Find where the given text appears and provide that cell's center as [X, Y] coordinate. 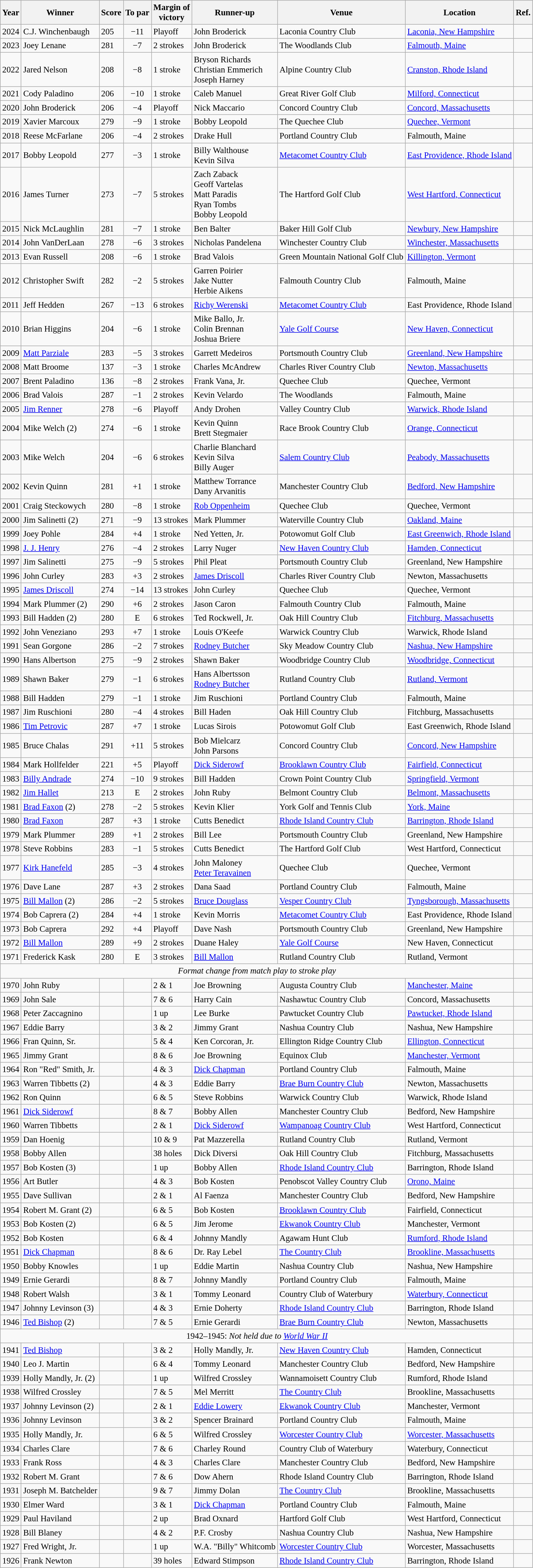
1965 [11, 1055]
Brad Oxnard [235, 1519]
1994 [11, 604]
Caleb Manuel [235, 94]
2014 [11, 242]
Garren PoirierJake NutterHerbie Aikens [235, 281]
1962 [11, 1097]
Kevin Morris [235, 915]
+5 [137, 764]
1930 [11, 1505]
Augusta Country Club [341, 985]
1941 [11, 1350]
Mark Plummer (2) [61, 604]
Winchester Country Club [341, 242]
Billy WalthouseKevin Silva [235, 155]
Xavier Marcoux [61, 122]
Runner-up [235, 13]
Bill Blaney [61, 1533]
1996 [11, 576]
1992 [11, 632]
2002 [11, 487]
Baker Hill Golf Club [341, 229]
Laconia, New Hampshire [459, 32]
York Golf and Tennis Club [341, 807]
282 [111, 281]
271 [111, 520]
Richy Werenski [235, 305]
5 & 4 [172, 1041]
2022 [11, 70]
2007 [11, 381]
1969 [11, 999]
Harry Cain [235, 999]
1997 [11, 562]
1972 [11, 943]
1986 [11, 726]
Christopher Swift [61, 281]
W.A. "Billy" Whitcomb [235, 1547]
1970 [11, 985]
136 [111, 381]
1978 [11, 849]
Hans Albertson [61, 660]
Fred Wright, Jr. [61, 1547]
Dave Nash [235, 929]
Oakland, Maine [459, 520]
Bob Caprera [61, 929]
1954 [11, 1210]
Evan Russell [61, 257]
Brent Paladino [61, 381]
Vesper Country Club [341, 901]
Ernie Doherty [235, 1308]
1953 [11, 1224]
1966 [11, 1041]
Bob Caprera (2) [61, 915]
1956 [11, 1182]
Nick McLaughlin [61, 229]
John VanDerLaan [61, 242]
Warren Tibbetts [61, 1125]
Cranston, Rhode Island [459, 70]
Reese McFarlane [61, 136]
1935 [11, 1434]
Jared Nelson [61, 70]
Dr. Ray Lebel [235, 1252]
Newbury, New Hampshire [459, 229]
39 holes [172, 1561]
Orange, Connecticut [459, 428]
Jim Jerome [235, 1224]
Garrett Medeiros [235, 353]
Woodbridge, Connecticut [459, 660]
1973 [11, 929]
1949 [11, 1280]
Jim Salinetti (2) [61, 520]
Dan Hoenig [61, 1140]
Race Brook Country Club [341, 428]
1934 [11, 1449]
Cody Paladino [61, 94]
John Veneziano [61, 632]
Ellington Ridge Country Club [341, 1041]
Equinox Club [341, 1055]
9 strokes [172, 779]
Orono, Maine [459, 1182]
1937 [11, 1406]
Winchester, Massachusetts [459, 242]
Ben Balter [235, 229]
Phil Pleat [235, 562]
Agawam Hunt Club [341, 1238]
2005 [11, 409]
2018 [11, 136]
221 [111, 764]
Laconia Country Club [341, 32]
2012 [11, 281]
1957 [11, 1168]
276 [111, 548]
1963 [11, 1083]
Venue [341, 13]
Kevin QuinnBrett Stegmaier [235, 428]
2 up [172, 1519]
291 [111, 745]
2001 [11, 506]
1932 [11, 1477]
Bob Kosten (3) [61, 1168]
Milford, Connecticut [459, 94]
1990 [11, 660]
273 [111, 194]
Bobby Knowles [61, 1266]
Ted Bishop (2) [61, 1322]
2019 [11, 122]
7 strokes [172, 646]
Wannamoisett Country Club [341, 1378]
Bill Haden [235, 712]
Margin ofvictory [172, 13]
Ken Corcoran, Jr. [235, 1041]
Winner [61, 13]
1931 [11, 1491]
Bill Lee [235, 835]
2015 [11, 229]
267 [111, 305]
Duane Haley [235, 943]
Fran Quinn, Sr. [61, 1041]
Jim Renner [61, 409]
Johnny Levinson (3) [61, 1308]
1974 [11, 915]
Johnny Levinson [61, 1420]
Crown Point Country Club [341, 779]
137 [111, 367]
1939 [11, 1378]
Wampanoag Country Club [341, 1125]
Kevin Quinn [61, 487]
Ned Yetten, Jr. [235, 534]
1928 [11, 1533]
Dow Ahern [235, 1477]
2004 [11, 428]
Hartford Golf Club [341, 1519]
Nick Maccario [235, 108]
1983 [11, 779]
Frank Vana, Jr. [235, 381]
1977 [11, 868]
Pawtucket Country Club [341, 1013]
1955 [11, 1196]
Brian Higgins [61, 329]
To par [137, 13]
290 [111, 604]
Matt Broome [61, 367]
Matthew TorranceDany Arvanitis [235, 487]
1952 [11, 1238]
Spencer Brainard [235, 1420]
The Woodlands Club [341, 46]
York, Maine [459, 807]
Mike Welch (2) [61, 428]
Bryson RichardsChristian EmmerichJoseph Harney [235, 70]
Holly Mandly, Jr. (2) [61, 1378]
1985 [11, 745]
Location [459, 13]
Ted Bishop [61, 1350]
Brad Faxon (2) [61, 807]
2006 [11, 395]
292 [111, 929]
1958 [11, 1154]
Ron "Red" Smith, Jr. [61, 1069]
Johnny Levinson (2) [61, 1406]
Zach ZabackGeoff VartelasMatt ParadisRyan TombsBobby Leopold [235, 194]
1999 [11, 534]
1981 [11, 807]
Waterville Country Club [341, 520]
Elmer Ward [61, 1505]
Lee Burke [235, 1013]
Bruce Chalas [61, 745]
Peter Zaccagnino [61, 1013]
Dick Diversi [235, 1154]
2020 [11, 108]
293 [111, 632]
Score [111, 13]
John Sale [61, 999]
Hans AlbertssonRodney Butcher [235, 679]
Louis O'Keefe [235, 632]
1995 [11, 590]
2003 [11, 457]
1971 [11, 957]
1936 [11, 1420]
Bill Hadden (2) [61, 618]
Joey Lenane [61, 46]
Jimmy Dolan [235, 1491]
Sean Gorgone [61, 646]
Andy Drohen [235, 409]
Nicholas Pandelena [235, 242]
Jim Hallet [61, 792]
Drake Hull [235, 136]
1926 [11, 1561]
1991 [11, 646]
Dave Sullivan [61, 1196]
1993 [11, 618]
1951 [11, 1252]
Warren Tibbetts (2) [61, 1083]
2023 [11, 46]
Rob Oppenheim [235, 506]
John MaloneyPeter Teravainen [235, 868]
Charley Round [235, 1449]
P.F. Crosby [235, 1533]
Belmont Country Club [341, 792]
1980 [11, 821]
Pat Mazzerella [235, 1140]
Lucas Sirois [235, 726]
Penobscot Valley Country Club [341, 1182]
1947 [11, 1308]
1938 [11, 1392]
−5 [137, 353]
Great River Golf Club [341, 94]
Green Mountain National Golf Club [341, 257]
Peabody, Massachusetts [459, 457]
Nashawtuc Country Club [341, 999]
James Turner [61, 194]
Kirk Hanefeld [61, 868]
Frank Newton [61, 1561]
Dana Saad [235, 887]
38 holes [172, 1154]
2010 [11, 329]
1967 [11, 1027]
1988 [11, 698]
Rodney Butcher [235, 646]
Eddie Martin [235, 1266]
1987 [11, 712]
1964 [11, 1069]
1940 [11, 1364]
Kevin Velardo [235, 395]
1927 [11, 1547]
Ellington, Connecticut [459, 1041]
Concord, New Hampshire [459, 745]
277 [111, 155]
The Quechee Club [341, 122]
Robert M. Grant (2) [61, 1210]
Art Butler [61, 1182]
1979 [11, 835]
Mike Welch [61, 457]
1929 [11, 1519]
1976 [11, 887]
4 & 2 [172, 1533]
1948 [11, 1294]
Jeff Hedden [61, 305]
Charlie BlanchardKevin SilvaBilly Auger [235, 457]
+11 [137, 745]
1961 [11, 1112]
Bob MielcarzJohn Parsons [235, 745]
Ref. [523, 13]
Jim Salinetti [61, 562]
1998 [11, 548]
Jason Caron [235, 604]
Bruce Douglass [235, 901]
Larry Nuger [235, 548]
1960 [11, 1125]
Craig Steckowych [61, 506]
2021 [11, 94]
1950 [11, 1266]
Belmont, Massachusetts [459, 792]
Matt Parziale [61, 353]
Eddie Lowery [235, 1406]
Charles McAndrew [235, 367]
−14 [137, 590]
10 & 9 [172, 1140]
Pawtucket, Rhode Island [459, 1013]
Robert M. Grant [61, 1477]
1946 [11, 1322]
2008 [11, 367]
Manchester, Maine [459, 985]
213 [111, 792]
1942–1945: Not held due to World War II [257, 1336]
Frederick Kask [61, 957]
Paul Haviland [61, 1519]
Year [11, 13]
Alpine Country Club [341, 70]
Bob Kosten (2) [61, 1224]
1982 [11, 792]
2017 [11, 155]
1968 [11, 1013]
2009 [11, 353]
2016 [11, 194]
1989 [11, 679]
Leo J. Martin [61, 1364]
Edward Stimpson [235, 1561]
285 [111, 868]
J. J. Henry [61, 548]
−11 [137, 32]
Format change from match play to stroke play [257, 971]
Salem Country Club [341, 457]
Al Faenza [235, 1196]
1984 [11, 764]
Killington, Vermont [459, 257]
Ted Rockwell, Jr. [235, 618]
Brad Faxon [61, 821]
1933 [11, 1462]
Mark Hollfelder [61, 764]
1975 [11, 901]
+9 [137, 943]
Joseph M. Batchelder [61, 1491]
Bill Mallon (2) [61, 901]
Robert Walsh [61, 1294]
205 [111, 32]
Kevin Klier [235, 807]
9 & 7 [172, 1491]
Valley Country Club [341, 409]
Joey Pohle [61, 534]
2024 [11, 32]
Woodbridge Country Club [341, 660]
Dave Lane [61, 887]
Tim Petrovic [61, 726]
Tyngsborough, Massachusetts [459, 901]
Mel Merritt [235, 1392]
2000 [11, 520]
1959 [11, 1140]
Springfield, Vermont [459, 779]
+6 [137, 604]
Ron Quinn [61, 1097]
Sky Meadow Country Club [341, 646]
Mike Ballo, Jr.Colin BrennanJoshua Briere [235, 329]
−13 [137, 305]
C.J. Winchenbaugh [61, 32]
2011 [11, 305]
Billy Andrade [61, 779]
Frank Ross [61, 1462]
The Woodlands [341, 395]
2013 [11, 257]
